Identify which cell holds the provided text, then report its (x, y) central coordinate. 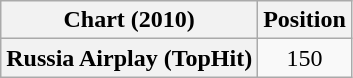
Position (305, 20)
Russia Airplay (TopHit) (130, 58)
Chart (2010) (130, 20)
150 (305, 58)
